From the cell containing the given text, extract its center point as (x, y) coordinate. 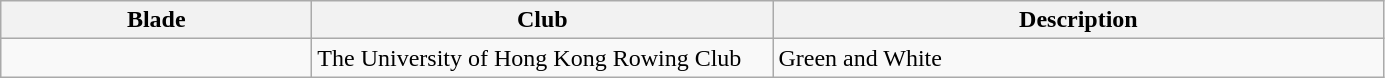
Description (1078, 20)
Green and White (1078, 58)
The University of Hong Kong Rowing Club (542, 58)
Blade (156, 20)
Club (542, 20)
